Find where the given text appears and provide that cell's center as (x, y) coordinate. 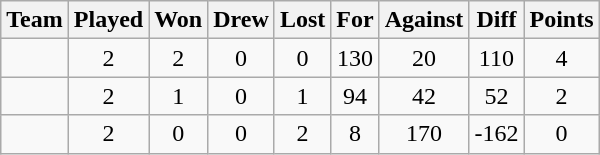
Diff (496, 20)
20 (424, 58)
52 (496, 96)
170 (424, 134)
Played (108, 20)
Points (562, 20)
110 (496, 58)
Against (424, 20)
4 (562, 58)
Drew (242, 20)
42 (424, 96)
-162 (496, 134)
Lost (302, 20)
8 (355, 134)
Team (35, 20)
Won (178, 20)
94 (355, 96)
130 (355, 58)
For (355, 20)
